Output the [X, Y] coordinate of the center of the cell containing the given text.  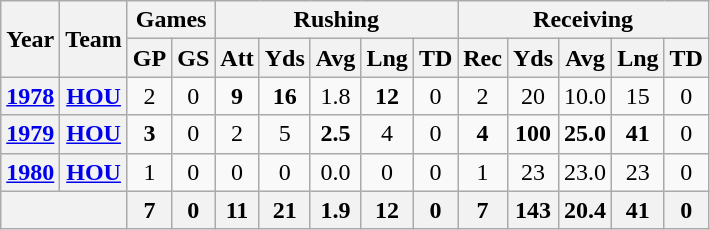
25.0 [586, 134]
23.0 [586, 172]
11 [237, 210]
Receiving [584, 20]
21 [284, 210]
15 [638, 96]
3 [149, 134]
20.4 [586, 210]
Games [170, 20]
GP [149, 58]
Att [237, 58]
1978 [30, 96]
100 [532, 134]
Team [94, 39]
Year [30, 39]
5 [284, 134]
1979 [30, 134]
9 [237, 96]
10.0 [586, 96]
2.5 [336, 134]
20 [532, 96]
1980 [30, 172]
143 [532, 210]
Rec [483, 58]
Rushing [336, 20]
16 [284, 96]
GS [194, 58]
1.8 [336, 96]
1.9 [336, 210]
0.0 [336, 172]
